Locate the cell with the specified text and output its [x, y] center coordinate. 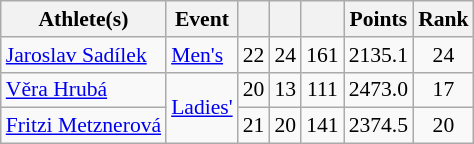
Athlete(s) [84, 19]
Fritzi Metznerová [84, 126]
2473.0 [378, 90]
22 [254, 55]
Men's [202, 55]
17 [444, 90]
Jaroslav Sadílek [84, 55]
Ladies' [202, 108]
2374.5 [378, 126]
2135.1 [378, 55]
Event [202, 19]
161 [322, 55]
111 [322, 90]
13 [285, 90]
Points [378, 19]
Věra Hrubá [84, 90]
Rank [444, 19]
21 [254, 126]
141 [322, 126]
